Pinpoint the cell where the given text exists, returning its [X, Y] midpoint coordinate. 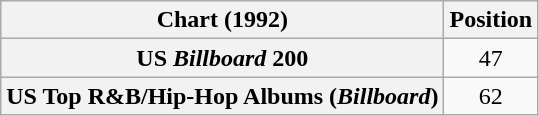
Position [491, 20]
US Billboard 200 [222, 58]
47 [491, 58]
Chart (1992) [222, 20]
US Top R&B/Hip-Hop Albums (Billboard) [222, 96]
62 [491, 96]
